Locate the cell with the specified text and output its (x, y) center coordinate. 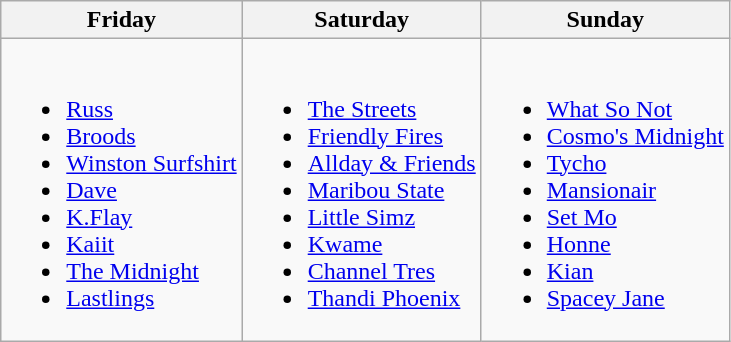
RussBroodsWinston SurfshirtDaveK.FlayKaiitThe MidnightLastlings (122, 190)
What So NotCosmo's MidnightTychoMansionairSet MoHonneKianSpacey Jane (605, 190)
Sunday (605, 20)
Friday (122, 20)
The StreetsFriendly FiresAllday & FriendsMaribou StateLittle SimzKwameChannel TresThandi Phoenix (362, 190)
Saturday (362, 20)
